Find where the given text appears and provide that cell's center as [x, y] coordinate. 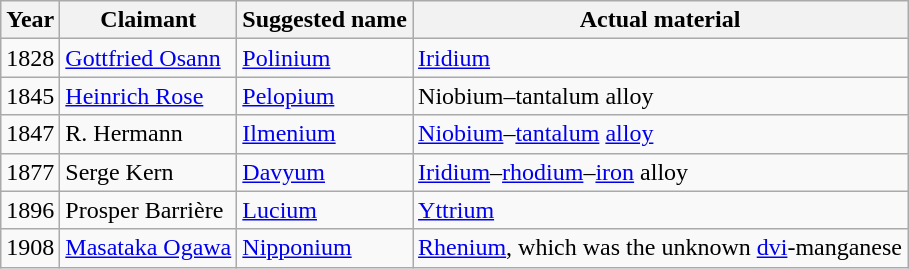
Actual material [660, 20]
Ilmenium [325, 134]
1896 [30, 210]
Heinrich Rose [148, 96]
1845 [30, 96]
1908 [30, 248]
Iridium–rhodium–iron alloy [660, 172]
Nipponium [325, 248]
Rhenium, which was the unknown dvi-manganese [660, 248]
Davyum [325, 172]
Serge Kern [148, 172]
Polinium [325, 58]
Gottfried Osann [148, 58]
Pelopium [325, 96]
1828 [30, 58]
Claimant [148, 20]
Iridium [660, 58]
Lucium [325, 210]
R. Hermann [148, 134]
1877 [30, 172]
Yttrium [660, 210]
Masataka Ogawa [148, 248]
Suggested name [325, 20]
Prosper Barrière [148, 210]
1847 [30, 134]
Year [30, 20]
